For the text-containing cell, return its midpoint in (x, y) coordinate format. 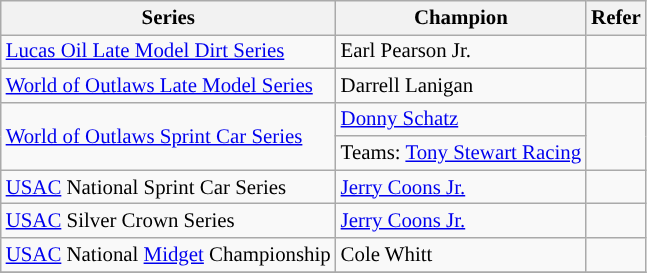
Lucas Oil Late Model Dirt Series (168, 51)
Teams: Tony Stewart Racing (461, 153)
Cole Whitt (461, 255)
Refer (616, 18)
World of Outlaws Sprint Car Series (168, 136)
World of Outlaws Late Model Series (168, 85)
USAC National Sprint Car Series (168, 187)
Donny Schatz (461, 119)
Earl Pearson Jr. (461, 51)
USAC National Midget Championship (168, 255)
USAC Silver Crown Series (168, 221)
Series (168, 18)
Champion (461, 18)
Darrell Lanigan (461, 85)
